Return [X, Y] of the center of cell containing provided text 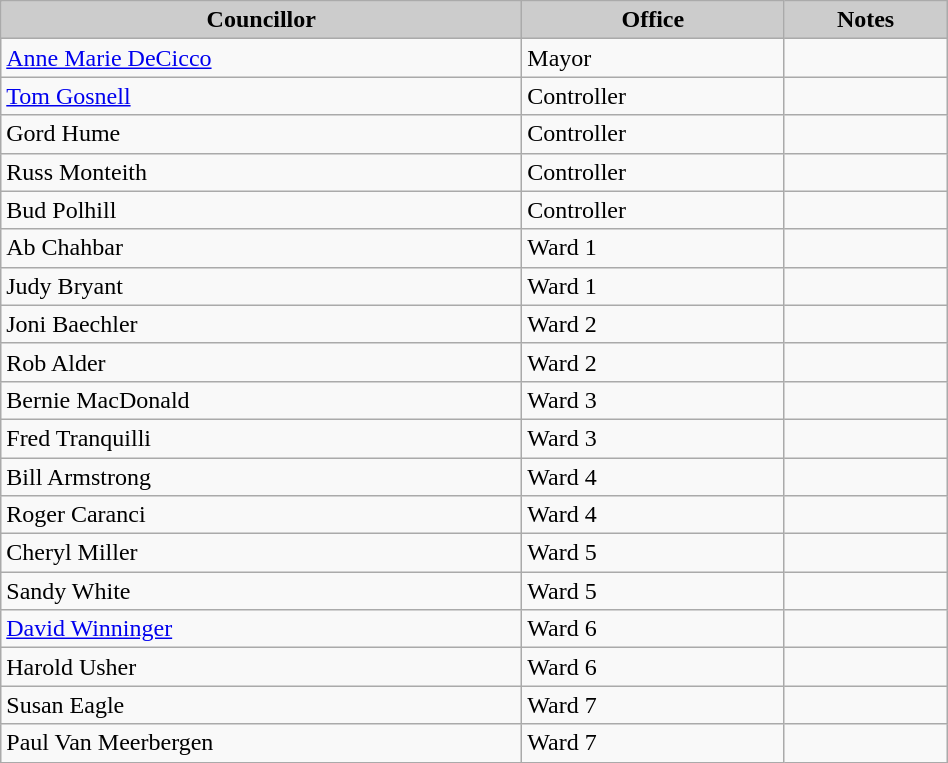
Ab Chahbar [262, 248]
David Winninger [262, 629]
Mayor [653, 58]
Russ Monteith [262, 172]
Susan Eagle [262, 705]
Councillor [262, 20]
Rob Alder [262, 362]
Tom Gosnell [262, 96]
Office [653, 20]
Fred Tranquilli [262, 438]
Bernie MacDonald [262, 400]
Roger Caranci [262, 515]
Paul Van Meerbergen [262, 743]
Bill Armstrong [262, 477]
Joni Baechler [262, 324]
Gord Hume [262, 134]
Anne Marie DeCicco [262, 58]
Sandy White [262, 591]
Cheryl Miller [262, 553]
Notes [866, 20]
Harold Usher [262, 667]
Judy Bryant [262, 286]
Bud Polhill [262, 210]
